Pinpoint the cell where the given text exists, returning its (X, Y) midpoint coordinate. 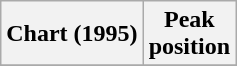
Peakposition (189, 34)
Chart (1995) (72, 34)
